Identify which cell holds the provided text, then report its [x, y] central coordinate. 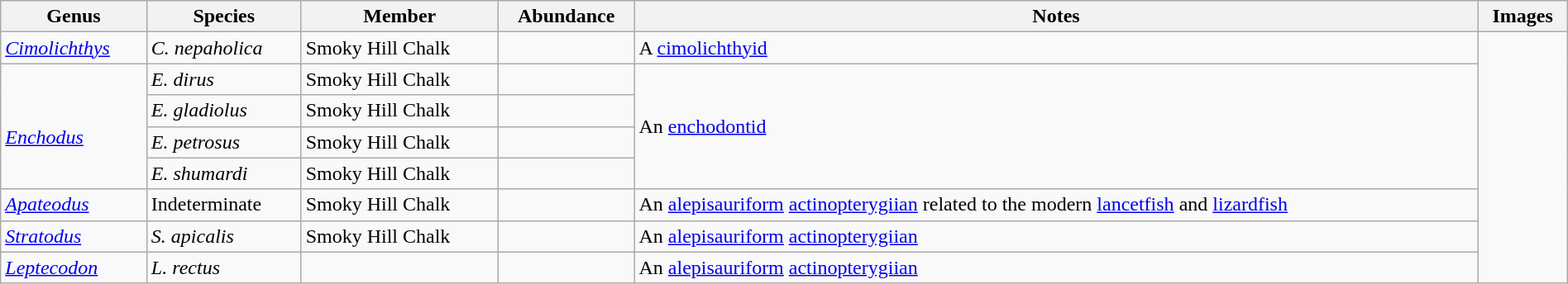
L. rectus [223, 267]
E. gladiolus [223, 111]
Images [1523, 17]
Enchodus [74, 126]
Notes [1056, 17]
E. petrosus [223, 142]
Genus [74, 17]
S. apicalis [223, 236]
An enchodontid [1056, 126]
Member [399, 17]
A cimolichthyid [1056, 48]
C. nepaholica [223, 48]
Species [223, 17]
E. shumardi [223, 173]
Apateodus [74, 205]
Stratodus [74, 236]
Abundance [566, 17]
An alepisauriform actinopterygiian related to the modern lancetfish and lizardfish [1056, 205]
Indeterminate [223, 205]
Leptecodon [74, 267]
Cimolichthys [74, 48]
E. dirus [223, 79]
